Search for the cell housing the specified text and yield its [x, y] center coordinate. 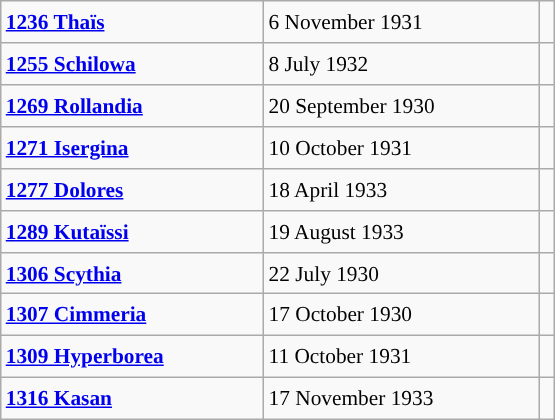
1271 Isergina [132, 148]
1269 Rollandia [132, 106]
17 October 1930 [402, 315]
10 October 1931 [402, 148]
11 October 1931 [402, 357]
19 August 1933 [402, 231]
1277 Dolores [132, 189]
17 November 1933 [402, 399]
8 July 1932 [402, 64]
1316 Kasan [132, 399]
20 September 1930 [402, 106]
1255 Schilowa [132, 64]
1306 Scythia [132, 273]
1307 Cimmeria [132, 315]
22 July 1930 [402, 273]
1289 Kutaïssi [132, 231]
1236 Thaïs [132, 22]
6 November 1931 [402, 22]
18 April 1933 [402, 189]
1309 Hyperborea [132, 357]
